Provide the [X, Y] coordinate of the cell's center where the given text is located.  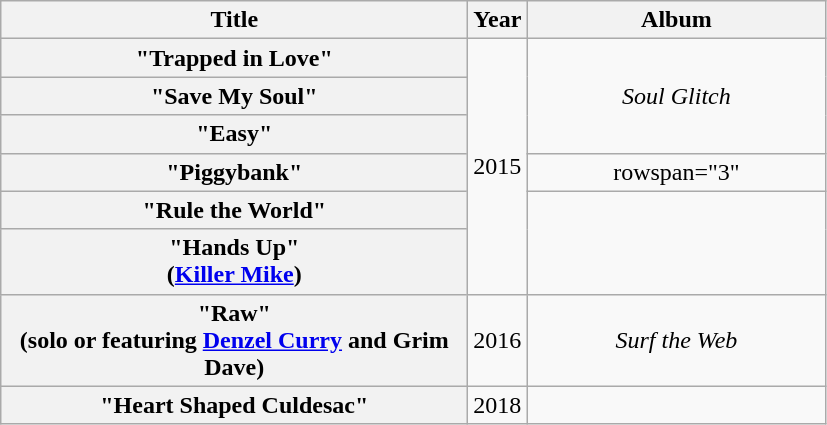
Surf the Web [676, 340]
2015 [498, 166]
2016 [498, 340]
Album [676, 20]
rowspan="3" [676, 172]
"Trapped in Love" [234, 58]
"Save My Soul" [234, 96]
"Rule the World" [234, 210]
"Hands Up"(Killer Mike) [234, 262]
Soul Glitch [676, 96]
2018 [498, 405]
"Raw"(solo or featuring Denzel Curry and Grim Dave) [234, 340]
Title [234, 20]
Year [498, 20]
"Easy" [234, 134]
"Piggybank" [234, 172]
"Heart Shaped Culdesac" [234, 405]
